Extract the (x, y) coordinate from the center of the cell holding the provided text.  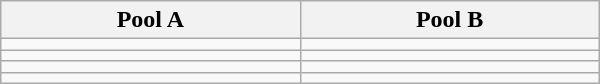
Pool A (150, 20)
Pool B (450, 20)
